Scan for the cell matching the given text and deliver its [X, Y] coordinate at center. 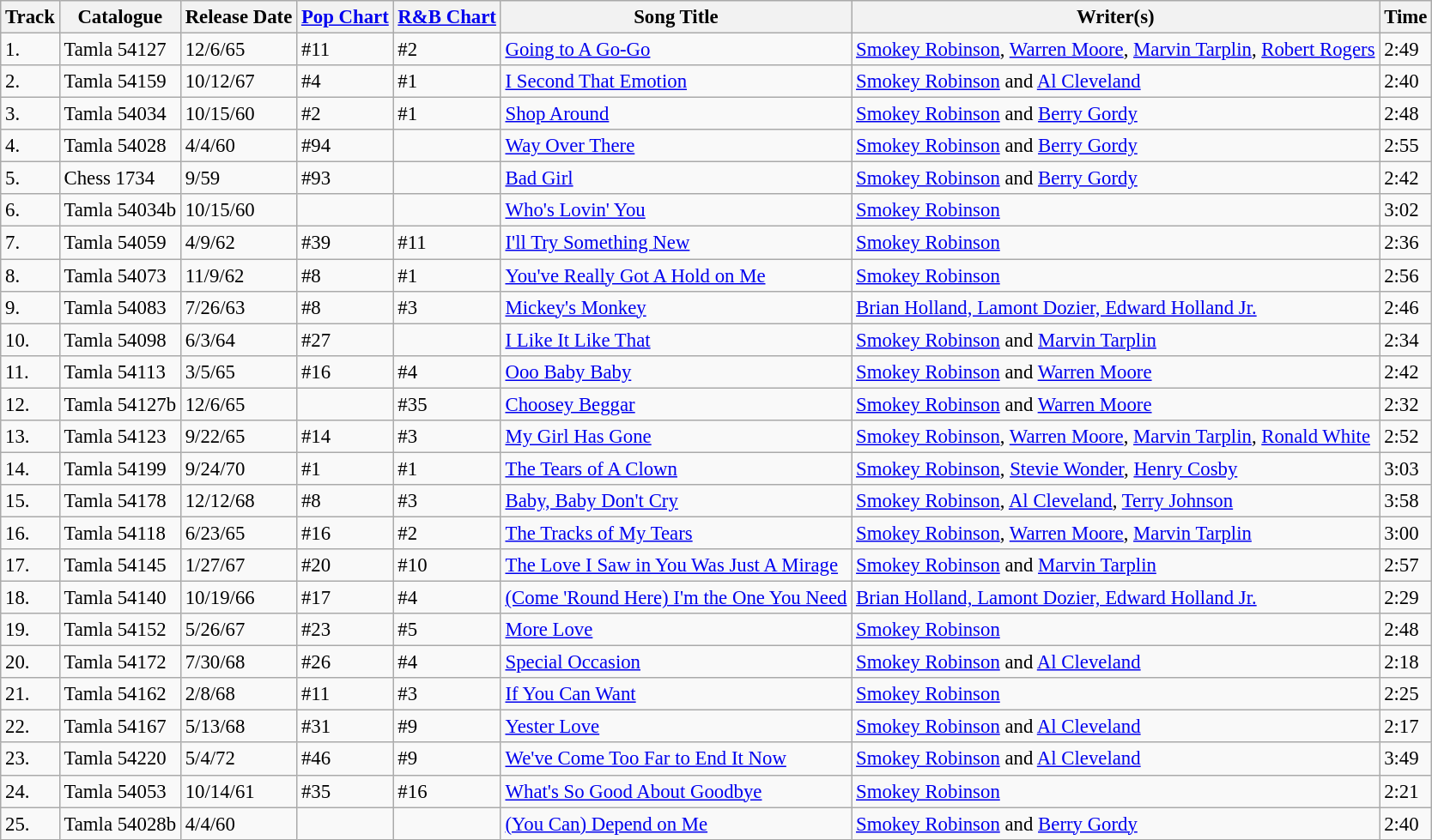
16. [30, 533]
3:00 [1406, 533]
#10 [446, 565]
10. [30, 340]
1. [30, 50]
17. [30, 565]
9. [30, 307]
3:49 [1406, 759]
Writer(s) [1116, 17]
7. [30, 243]
2:56 [1406, 275]
2:36 [1406, 243]
Track [30, 17]
23. [30, 759]
20. [30, 662]
7/30/68 [239, 662]
4/9/62 [239, 243]
Choosey Beggar [677, 404]
Smokey Robinson, Warren Moore, Marvin Tarplin, Ronald White [1116, 437]
Baby, Baby Don't Cry [677, 501]
24. [30, 791]
2:25 [1406, 694]
3:03 [1406, 468]
3:58 [1406, 501]
Shop Around [677, 114]
Song Title [677, 17]
10/12/67 [239, 82]
Tamla 54073 [120, 275]
Who's Lovin' You [677, 210]
10/19/66 [239, 598]
More Love [677, 630]
Tamla 54123 [120, 437]
2:18 [1406, 662]
Way Over There [677, 146]
19. [30, 630]
6/23/65 [239, 533]
Catalogue [120, 17]
5. [30, 178]
Time [1406, 17]
12. [30, 404]
Tamla 54152 [120, 630]
#46 [345, 759]
5/13/68 [239, 727]
Tamla 54140 [120, 598]
Mickey's Monkey [677, 307]
#5 [446, 630]
8. [30, 275]
Tamla 54127 [120, 50]
Tamla 54028b [120, 824]
Tamla 54083 [120, 307]
You've Really Got A Hold on Me [677, 275]
22. [30, 727]
The Love I Saw in You Was Just A Mirage [677, 565]
14. [30, 468]
#23 [345, 630]
Tamla 54127b [120, 404]
I Second That Emotion [677, 82]
#27 [345, 340]
The Tracks of My Tears [677, 533]
5/26/67 [239, 630]
Tamla 54159 [120, 82]
Tamla 54220 [120, 759]
11. [30, 372]
#94 [345, 146]
#20 [345, 565]
Chess 1734 [120, 178]
The Tears of A Clown [677, 468]
2/8/68 [239, 694]
Tamla 54098 [120, 340]
4. [30, 146]
#93 [345, 178]
2:21 [1406, 791]
Bad Girl [677, 178]
Tamla 54199 [120, 468]
2. [30, 82]
We've Come Too Far to End It Now [677, 759]
Release Date [239, 17]
What's So Good About Goodbye [677, 791]
2:17 [1406, 727]
Smokey Robinson, Warren Moore, Marvin Tarplin, Robert Rogers [1116, 50]
Smokey Robinson, Warren Moore, Marvin Tarplin [1116, 533]
9/24/70 [239, 468]
R&B Chart [446, 17]
I Like It Like That [677, 340]
12/12/68 [239, 501]
18. [30, 598]
(Come 'Round Here) I'm the One You Need [677, 598]
I'll Try Something New [677, 243]
3. [30, 114]
7/26/63 [239, 307]
25. [30, 824]
(You Can) Depend on Me [677, 824]
11/9/62 [239, 275]
2:57 [1406, 565]
Tamla 54113 [120, 372]
Tamla 54145 [120, 565]
Pop Chart [345, 17]
#31 [345, 727]
Tamla 54034b [120, 210]
Tamla 54167 [120, 727]
2:32 [1406, 404]
My Girl Has Gone [677, 437]
If You Can Want [677, 694]
21. [30, 694]
Smokey Robinson, Al Cleveland, Terry Johnson [1116, 501]
1/27/67 [239, 565]
Special Occasion [677, 662]
9/22/65 [239, 437]
#39 [345, 243]
#17 [345, 598]
#14 [345, 437]
#26 [345, 662]
6/3/64 [239, 340]
Tamla 54034 [120, 114]
9/59 [239, 178]
6. [30, 210]
Yester Love [677, 727]
Tamla 54053 [120, 791]
3:02 [1406, 210]
15. [30, 501]
2:29 [1406, 598]
2:55 [1406, 146]
5/4/72 [239, 759]
Tamla 54178 [120, 501]
Tamla 54172 [120, 662]
2:49 [1406, 50]
13. [30, 437]
2:46 [1406, 307]
Tamla 54162 [120, 694]
Smokey Robinson, Stevie Wonder, Henry Cosby [1116, 468]
2:34 [1406, 340]
Tamla 54028 [120, 146]
Going to A Go-Go [677, 50]
2:52 [1406, 437]
10/14/61 [239, 791]
Ooo Baby Baby [677, 372]
3/5/65 [239, 372]
Tamla 54118 [120, 533]
Tamla 54059 [120, 243]
